For the text-containing cell, return its midpoint in [X, Y] coordinate format. 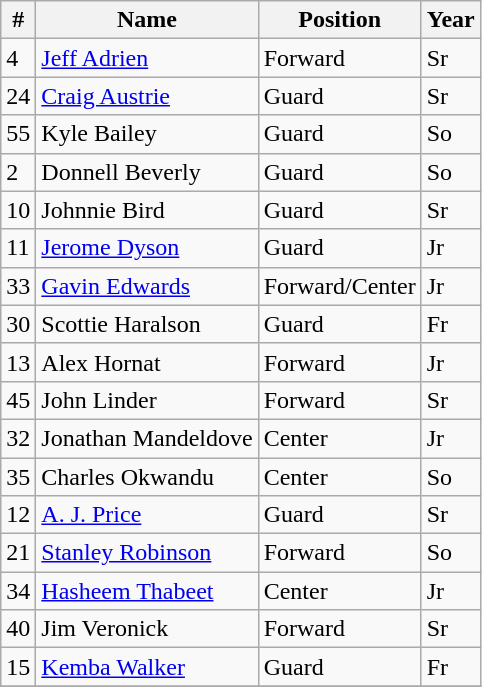
40 [18, 629]
Jerome Dyson [147, 248]
Position [340, 20]
Jeff Adrien [147, 58]
45 [18, 400]
Jim Veronick [147, 629]
Hasheem Thabeet [147, 591]
32 [18, 438]
10 [18, 210]
33 [18, 286]
30 [18, 324]
Gavin Edwards [147, 286]
24 [18, 96]
John Linder [147, 400]
Name [147, 20]
35 [18, 477]
Alex Hornat [147, 362]
Stanley Robinson [147, 553]
21 [18, 553]
# [18, 20]
4 [18, 58]
Kemba Walker [147, 667]
Kyle Bailey [147, 134]
15 [18, 667]
11 [18, 248]
Forward/Center [340, 286]
Scottie Haralson [147, 324]
Year [450, 20]
34 [18, 591]
Charles Okwandu [147, 477]
55 [18, 134]
Johnnie Bird [147, 210]
Craig Austrie [147, 96]
Donnell Beverly [147, 172]
2 [18, 172]
13 [18, 362]
Jonathan Mandeldove [147, 438]
12 [18, 515]
A. J. Price [147, 515]
